Find where the given text appears and provide that cell's center as [x, y] coordinate. 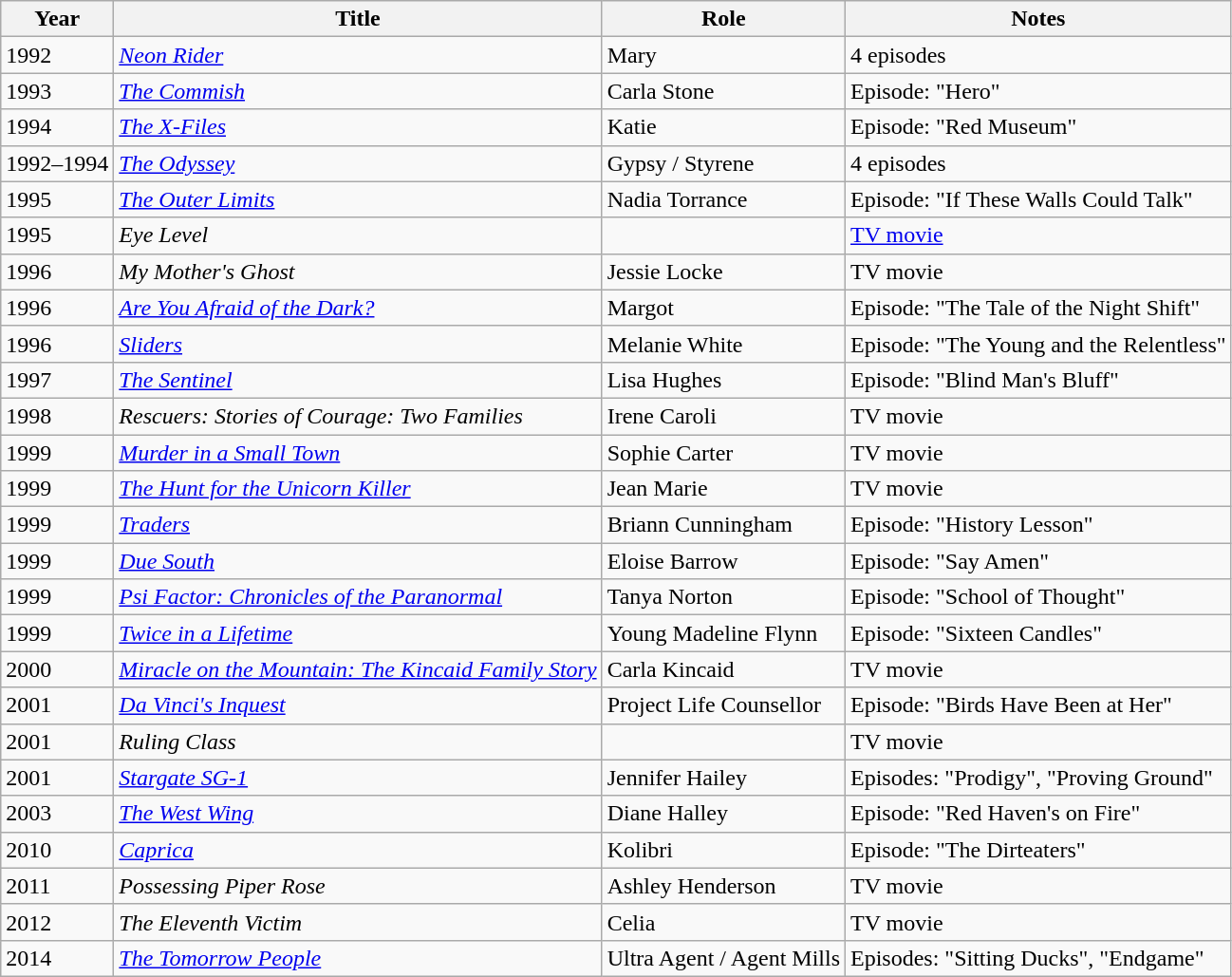
Role [723, 19]
The Eleventh Victim [358, 922]
Due South [358, 561]
Episode: "Say Amen" [1038, 561]
Katie [723, 127]
2011 [57, 886]
Year [57, 19]
Episode: "The Tale of the Night Shift" [1038, 308]
1998 [57, 416]
Are You Afraid of the Dark? [358, 308]
Carla Stone [723, 91]
Tanya Norton [723, 597]
Jessie Locke [723, 272]
Episode: "Red Museum" [1038, 127]
Lisa Hughes [723, 380]
Episode: "Sixteen Candles" [1038, 633]
Twice in a Lifetime [358, 633]
Episodes: "Sitting Ducks", "Endgame" [1038, 958]
Episode: "Birds Have Been at Her" [1038, 705]
Jean Marie [723, 489]
Celia [723, 922]
Diane Halley [723, 814]
Psi Factor: Chronicles of the Paranormal [358, 597]
The Hunt for the Unicorn Killer [358, 489]
Notes [1038, 19]
Neon Rider [358, 55]
Stargate SG-1 [358, 778]
Eye Level [358, 235]
Sophie Carter [723, 453]
Kolibri [723, 850]
Project Life Counsellor [723, 705]
Episode: "The Dirteaters" [1038, 850]
Gypsy / Styrene [723, 163]
Miracle on the Mountain: The Kincaid Family Story [358, 669]
Jennifer Hailey [723, 778]
2014 [57, 958]
The Commish [358, 91]
1992–1994 [57, 163]
Rescuers: Stories of Courage: Two Families [358, 416]
The Sentinel [358, 380]
My Mother's Ghost [358, 272]
Irene Caroli [723, 416]
The Tomorrow People [358, 958]
1997 [57, 380]
1994 [57, 127]
Episode: "School of Thought" [1038, 597]
The Odyssey [358, 163]
1993 [57, 91]
Ruling Class [358, 742]
Episode: "Red Haven's on Fire" [1038, 814]
Caprica [358, 850]
Ashley Henderson [723, 886]
The X-Files [358, 127]
Traders [358, 525]
Episode: "Hero" [1038, 91]
1992 [57, 55]
Carla Kincaid [723, 669]
Briann Cunningham [723, 525]
2012 [57, 922]
2003 [57, 814]
Sliders [358, 344]
Episode: "Blind Man's Bluff" [1038, 380]
2010 [57, 850]
The Outer Limits [358, 199]
Eloise Barrow [723, 561]
Episode: "If These Walls Could Talk" [1038, 199]
Young Madeline Flynn [723, 633]
Episode: "The Young and the Relentless" [1038, 344]
Mary [723, 55]
Ultra Agent / Agent Mills [723, 958]
Episodes: "Prodigy", "Proving Ground" [1038, 778]
2000 [57, 669]
Possessing Piper Rose [358, 886]
Nadia Torrance [723, 199]
Da Vinci's Inquest [358, 705]
Melanie White [723, 344]
Margot [723, 308]
The West Wing [358, 814]
Title [358, 19]
Episode: "History Lesson" [1038, 525]
Murder in a Small Town [358, 453]
